Search for the cell housing the specified text and yield its [x, y] center coordinate. 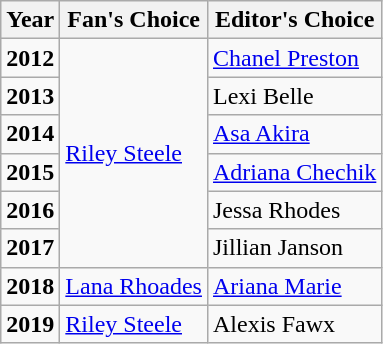
Jillian Janson [294, 248]
2016 [30, 210]
Year [30, 20]
Lexi Belle [294, 96]
2018 [30, 286]
Fan's Choice [134, 20]
Adriana Chechik [294, 172]
Lana Rhoades [134, 286]
2019 [30, 324]
2017 [30, 248]
Jessa Rhodes [294, 210]
Ariana Marie [294, 286]
Chanel Preston [294, 58]
Editor's Choice [294, 20]
Alexis Fawx [294, 324]
2015 [30, 172]
2012 [30, 58]
2013 [30, 96]
2014 [30, 134]
Asa Akira [294, 134]
